Return the (x, y) coordinate for the center point of the cell that contains the specified text.  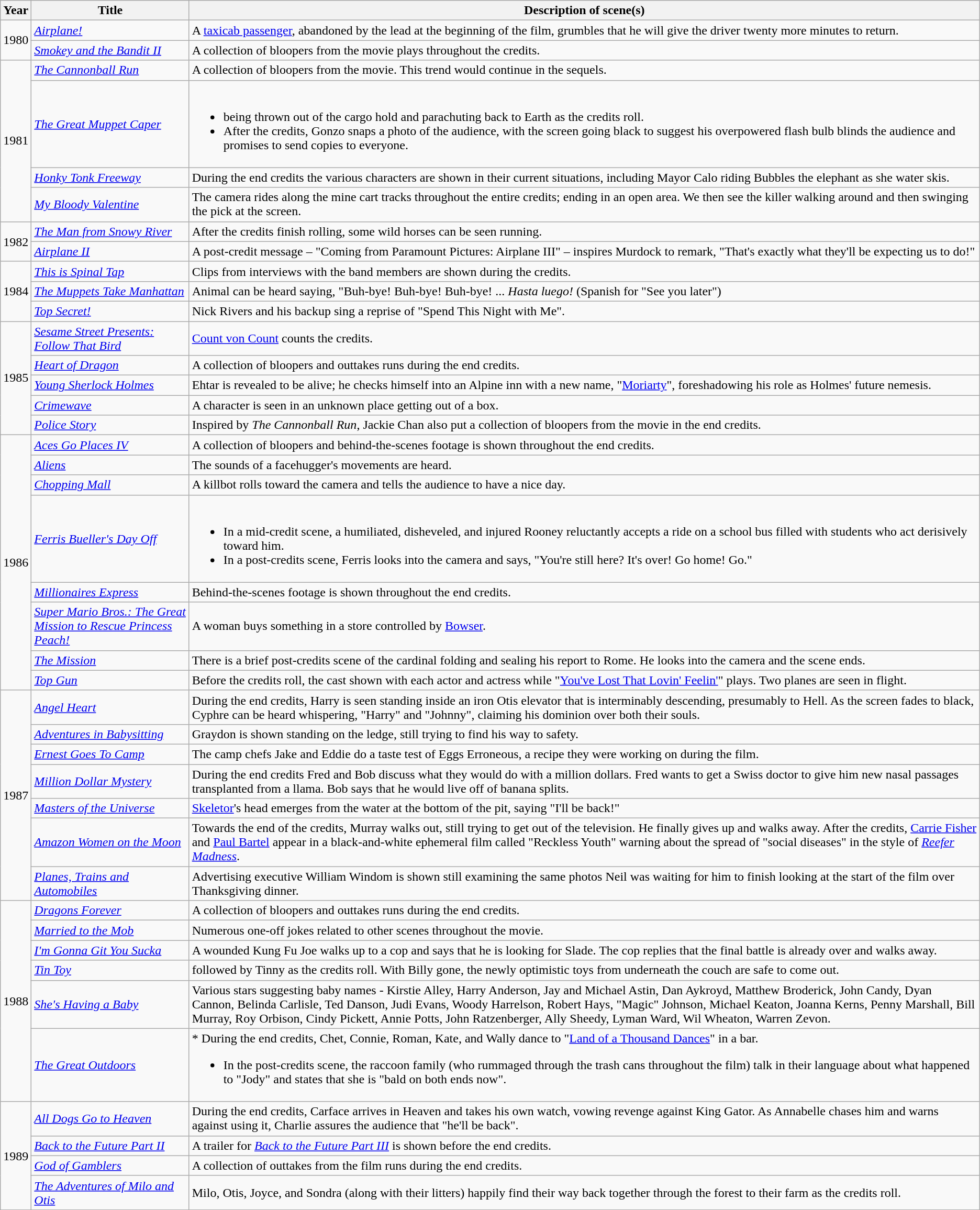
All Dogs Go to Heaven (110, 1118)
Super Mario Bros.: The Great Mission to Rescue Princess Peach! (110, 626)
God of Gamblers (110, 1165)
Milo, Otis, Joyce, and Sondra (along with their litters) happily find their way back together through the forest to their farm as the credits roll. (584, 1193)
Millionaires Express (110, 592)
She's Having a Baby (110, 1004)
A taxicab passenger, abandoned by the lead at the beginning of the film, grumbles that he will give the driver twenty more minutes to return. (584, 30)
Million Dollar Mystery (110, 781)
followed by Tinny as the credits roll. With Billy gone, the newly optimistic toys from underneath the couch are safe to come out. (584, 970)
My Bloody Valentine (110, 204)
Heart of Dragon (110, 365)
Police Story (110, 425)
Aliens (110, 465)
Clips from interviews with the band members are shown during the credits. (584, 271)
The sounds of a facehugger's movements are heard. (584, 465)
Airplane II (110, 251)
Behind-the-scenes footage is shown throughout the end credits. (584, 592)
This is Spinal Tap (110, 271)
Young Sherlock Holmes (110, 385)
A killbot rolls toward the camera and tells the audience to have a nice day. (584, 485)
1980 (16, 40)
A collection of bloopers from the movie. This trend would continue in the sequels. (584, 70)
The Mission (110, 660)
1989 (16, 1156)
The Man from Snowy River (110, 231)
A woman buys something in a store controlled by Bowser. (584, 626)
Ferris Bueller's Day Off (110, 538)
The Cannonball Run (110, 70)
After the credits finish rolling, some wild horses can be seen running. (584, 231)
Count von Count counts the credits. (584, 338)
The Great Outdoors (110, 1065)
1985 (16, 378)
A collection of outtakes from the film runs during the end credits. (584, 1165)
Sesame Street Presents: Follow That Bird (110, 338)
Amazon Women on the Moon (110, 842)
Description of scene(s) (584, 10)
There is a brief post-credits scene of the cardinal folding and sealing his report to Rome. He looks into the camera and the scene ends. (584, 660)
Chopping Mall (110, 485)
1984 (16, 291)
Angel Heart (110, 707)
Skeletor's head emerges from the water at the bottom of the pit, saying "I'll be back!" (584, 808)
Numerous one-off jokes related to other scenes throughout the movie. (584, 930)
Back to the Future Part II (110, 1146)
Aces Go Places IV (110, 445)
The Great Muppet Caper (110, 124)
The Muppets Take Manhattan (110, 291)
Ernest Goes To Camp (110, 754)
The camp chefs Jake and Eddie do a taste test of Eggs Erroneous, a recipe they were working on during the film. (584, 754)
Graydon is shown standing on the ledge, still trying to find his way to safety. (584, 734)
1987 (16, 795)
A trailer for Back to the Future Part III is shown before the end credits. (584, 1146)
Crimewave (110, 405)
Married to the Mob (110, 930)
I'm Gonna Git You Sucka (110, 950)
Dragons Forever (110, 911)
Inspired by The Cannonball Run, Jackie Chan also put a collection of bloopers from the movie in the end credits. (584, 425)
Honky Tonk Freeway (110, 177)
Tin Toy (110, 970)
1988 (16, 1001)
A character is seen in an unknown place getting out of a box. (584, 405)
Adventures in Babysitting (110, 734)
Masters of the Universe (110, 808)
The Adventures of Milo and Otis (110, 1193)
Year (16, 10)
Airplane! (110, 30)
Nick Rivers and his backup sing a reprise of "Spend This Night with Me". (584, 311)
A collection of bloopers and behind-the-scenes footage is shown throughout the end credits. (584, 445)
1981 (16, 141)
Top Secret! (110, 311)
A wounded Kung Fu Joe walks up to a cop and says that he is looking for Slade. The cop replies that the final battle is already over and walks away. (584, 950)
1982 (16, 241)
Smokey and the Bandit II (110, 50)
Top Gun (110, 680)
Ehtar is revealed to be alive; he checks himself into an Alpine inn with a new name, "Moriarty", foreshadowing his role as Holmes' future nemesis. (584, 385)
1986 (16, 563)
Planes, Trains and Automobiles (110, 884)
Animal can be heard saying, "Buh-bye! Buh-bye! Buh-bye! ... Hasta luego! (Spanish for "See you later") (584, 291)
Before the credits roll, the cast shown with each actor and actress while "You've Lost That Lovin' Feelin'" plays. Two planes are seen in flight. (584, 680)
A collection of bloopers from the movie plays throughout the credits. (584, 50)
Title (110, 10)
